Determine the [x, y] coordinate at the center of the cell enclosing the given text.  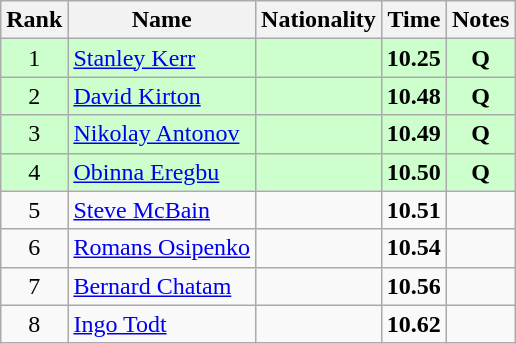
David Kirton [162, 96]
5 [34, 210]
10.25 [414, 58]
Ingo Todt [162, 324]
Nationality [319, 20]
Stanley Kerr [162, 58]
Obinna Eregbu [162, 172]
2 [34, 96]
10.48 [414, 96]
Name [162, 20]
1 [34, 58]
Nikolay Antonov [162, 134]
Steve McBain [162, 210]
Romans Osipenko [162, 248]
Time [414, 20]
10.51 [414, 210]
8 [34, 324]
3 [34, 134]
Bernard Chatam [162, 286]
10.56 [414, 286]
10.54 [414, 248]
Notes [480, 20]
10.49 [414, 134]
10.62 [414, 324]
7 [34, 286]
10.50 [414, 172]
6 [34, 248]
Rank [34, 20]
4 [34, 172]
